Pinpoint the cell where the given text exists, returning its (x, y) midpoint coordinate. 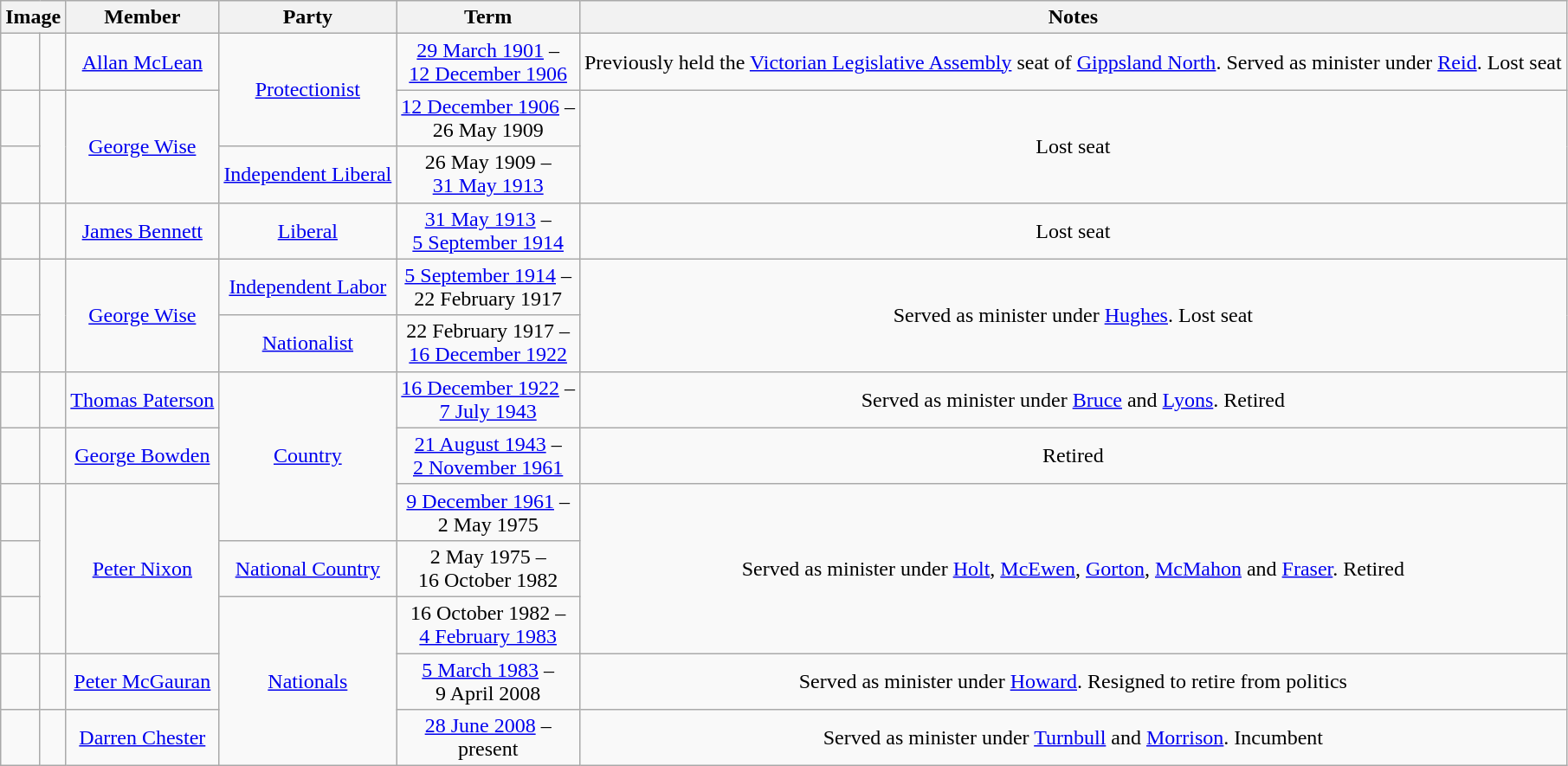
National Country (308, 568)
16 October 1982 –4 February 1983 (488, 625)
Term (488, 17)
Served as minister under Turnbull and Morrison. Incumbent (1073, 737)
Retired (1073, 455)
2 May 1975 –16 October 1982 (488, 568)
29 March 1901 –12 December 1906 (488, 62)
Nationals (308, 680)
Member (142, 17)
26 May 1909 –31 May 1913 (488, 175)
Served as minister under Howard. Resigned to retire from politics (1073, 680)
Party (308, 17)
Country (308, 455)
Independent Liberal (308, 175)
16 December 1922 –7 July 1943 (488, 400)
Served as minister under Bruce and Lyons. Retired (1073, 400)
James Bennett (142, 230)
Liberal (308, 230)
George Bowden (142, 455)
9 December 1961 –2 May 1975 (488, 512)
Nationalist (308, 343)
12 December 1906 –26 May 1909 (488, 118)
Notes (1073, 17)
28 June 2008 –present (488, 737)
31 May 1913 –5 September 1914 (488, 230)
Served as minister under Holt, McEwen, Gorton, McMahon and Fraser. Retired (1073, 568)
22 February 1917 –16 December 1922 (488, 343)
Previously held the Victorian Legislative Assembly seat of Gippsland North. Served as minister under Reid. Lost seat (1073, 62)
Thomas Paterson (142, 400)
Independent Labor (308, 287)
Darren Chester (142, 737)
21 August 1943 –2 November 1961 (488, 455)
Served as minister under Hughes. Lost seat (1073, 315)
5 March 1983 –9 April 2008 (488, 680)
Image (33, 17)
Peter Nixon (142, 568)
Peter McGauran (142, 680)
Protectionist (308, 90)
5 September 1914 –22 February 1917 (488, 287)
Allan McLean (142, 62)
